Identify which cell holds the provided text, then report its [X, Y] central coordinate. 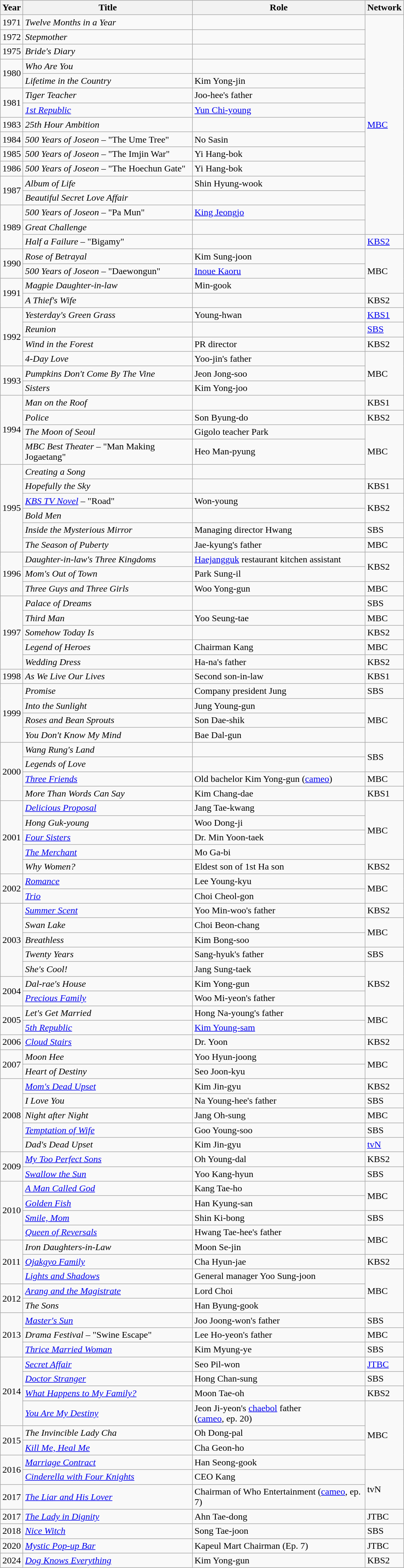
Lee Ho-yeon's father [279, 1335]
Kapeul Mart Chairman (Ep. 7) [279, 1546]
MBC Best Theater – "Man Making Jogaetang" [108, 452]
A Man Called God [108, 1189]
Beautiful Secret Love Affair [108, 198]
Kim Chang-dae [279, 793]
Dr. Min Yoon-taek [279, 837]
Magpie Daughter-in-law [108, 286]
Bride's Diary [108, 52]
Jang Tae-kwang [279, 808]
2012 [12, 1298]
More Than Words Can Say [108, 793]
Shin Hyung-wook [279, 183]
Ha-na's father [279, 662]
Son Byung-do [279, 417]
Legend of Heroes [108, 647]
1995 [12, 508]
Moon Tae-oh [279, 1393]
Song Tae-joon [279, 1531]
1992 [12, 337]
Lifetime in the Country [108, 81]
Roses and Bean Sprouts [108, 720]
Heart of Destiny [108, 1071]
Chairman Kang [279, 647]
She's Cool! [108, 969]
1998 [12, 677]
The Lady in Dignity [108, 1516]
Jang Sung-taek [279, 969]
Into the Sunlight [108, 706]
My Too Perfect Sons [108, 1159]
Thrice Married Woman [108, 1349]
5th Republic [108, 1028]
Jeon Jong-soo [279, 373]
Woo Yong-gun [279, 589]
Master's Sun [108, 1320]
Kill Me, Heal Me [108, 1448]
Second son-in-law [279, 677]
Moon Se-jin [279, 1247]
2011 [12, 1262]
The Moon of Seoul [108, 432]
Jung Young-gun [279, 706]
Young-hwan [279, 315]
Nice Witch [108, 1531]
Choi Cheol-gon [279, 896]
You Are My Destiny [108, 1413]
Yun Chi-young [279, 110]
Wedding Dress [108, 662]
A Thief's Wife [108, 300]
I Love You [108, 1101]
Inoue Kaoru [279, 271]
Hopefully the Sky [108, 486]
Three Guys and Three Girls [108, 589]
Choi Beon-chang [279, 925]
Somehow Today Is [108, 632]
25th Hour Ambition [108, 125]
Who Are You [108, 66]
Oh Dong-pal [279, 1433]
Seo Pil-won [279, 1364]
Company president Jung [279, 691]
Won-young [279, 501]
Pumpkins Don't Come By The Vine [108, 373]
Kim Yong-jin [279, 81]
Hong Na-young's father [279, 1013]
Oh Young-dal [279, 1159]
CEO Kang [279, 1477]
Kim Sung-joon [279, 256]
Drama Festival – "Swine Escape" [108, 1335]
Smile, Mom [108, 1218]
Cha Hyun-jae [279, 1262]
Han Kyung-san [279, 1203]
Jae-kyung's father [279, 545]
500 Years of Joseon – "The Hoechun Gate" [108, 168]
Dr. Yoon [279, 1042]
Daughter-in-law's Three Kingdoms [108, 559]
Jeon Ji-yeon's chaebol father (cameo, ep. 20) [279, 1413]
Album of Life [108, 183]
Palace of Dreams [108, 603]
1993 [12, 381]
1st Republic [108, 110]
1972 [12, 37]
Shin Ki-bong [279, 1218]
Cha Geon-ho [279, 1448]
Summer Scent [108, 911]
Title [108, 8]
Moon Hee [108, 1057]
Mom's Dead Upset [108, 1086]
1981 [12, 103]
The Sons [108, 1305]
1997 [12, 632]
Eldest son of 1st Ha son [279, 866]
Na Young-hee's father [279, 1101]
2015 [12, 1440]
KBS TV Novel – "Road" [108, 501]
Delicious Proposal [108, 808]
Ojakgyo Family [108, 1262]
Min-gook [279, 286]
2003 [12, 940]
Half a Failure – "Bigamy" [108, 242]
1987 [12, 191]
Iron Daughters-in-Law [108, 1247]
Legends of Love [108, 764]
Kang Tae-ho [279, 1189]
Sisters [108, 388]
Joo-hee's father [279, 95]
1986 [12, 168]
1999 [12, 713]
2004 [12, 991]
Promise [108, 691]
Seo Joon-kyu [279, 1071]
Heo Man-pyung [279, 452]
Yoo Seung-tae [279, 618]
Yoo Hyun-joong [279, 1057]
Creating a Song [108, 472]
Kim Yong-joo [279, 388]
Reunion [108, 329]
Bae Dal-gun [279, 735]
500 Years of Joseon – "Pa Mun" [108, 213]
Night after Night [108, 1115]
Yoo Kang-hyun [279, 1174]
As We Live Our Lives [108, 677]
The Merchant [108, 852]
Hwang Tae-hee's father [279, 1232]
Park Sung-il [279, 574]
Twelve Months in a Year [108, 22]
Year [12, 8]
Han Seong-gook [279, 1462]
Sang-hyuk's father [279, 954]
King Jeongjo [279, 213]
Stepmother [108, 37]
Old bachelor Kim Yong-gun (cameo) [279, 779]
2016 [12, 1470]
1991 [12, 293]
Arang and the Magistrate [108, 1291]
Son Dae-shik [279, 720]
Joo Joong-won's father [279, 1320]
Let's Get Married [108, 1013]
Managing director Hwang [279, 530]
Dad's Dead Upset [108, 1145]
2020 [12, 1546]
Lee Young-kyu [279, 881]
500 Years of Joseon – "The Imjin War" [108, 154]
Queen of Reversals [108, 1232]
Four Sisters [108, 837]
Kim Bong-soo [279, 940]
1980 [12, 73]
The Liar and His Lover [108, 1497]
Hong Chan-sung [279, 1379]
Great Challenge [108, 227]
Three Friends [108, 779]
Han Byung-gook [279, 1305]
2014 [12, 1392]
Dog Knows Everything [108, 1560]
2013 [12, 1335]
Dal-rae's House [108, 984]
Trio [108, 896]
500 Years of Joseon – "Daewongun" [108, 271]
Romance [108, 881]
Gigolo teacher Park [279, 432]
PR director [279, 344]
Why Women? [108, 866]
500 Years of Joseon – "The Ume Tree" [108, 139]
2007 [12, 1064]
Mom's Out of Town [108, 574]
Woo Dong-ji [279, 823]
1983 [12, 125]
Inside the Mysterious Mirror [108, 530]
2001 [12, 837]
Wang Rung's Land [108, 750]
1971 [12, 22]
Marriage Contract [108, 1462]
1994 [12, 430]
1989 [12, 227]
2009 [12, 1167]
Chairman of Who Entertainment (cameo, ep. 7) [279, 1497]
Doctor Stranger [108, 1379]
1990 [12, 264]
2008 [12, 1115]
Network [384, 8]
You Don't Know My Mind [108, 735]
Goo Young-soo [279, 1130]
Wind in the Forest [108, 344]
Man on the Roof [108, 402]
Jang Oh-sung [279, 1115]
Swallow the Sun [108, 1174]
1985 [12, 154]
Role [279, 8]
Mystic Pop-up Bar [108, 1546]
Kim Young-sam [279, 1028]
Yesterday's Green Grass [108, 315]
Cinderella with Four Knights [108, 1477]
Yoo-jin's father [279, 359]
Twenty Years [108, 954]
1996 [12, 574]
2000 [12, 772]
Lord Choi [279, 1291]
Bold Men [108, 515]
2018 [12, 1531]
2006 [12, 1042]
Cloud Stairs [108, 1042]
The Invincible Lady Cha [108, 1433]
Yoo Min-woo's father [279, 911]
2005 [12, 1020]
Rose of Betrayal [108, 256]
Ahn Tae-dong [279, 1516]
Mo Ga-bi [279, 852]
Lights and Shadows [108, 1276]
No Sasin [279, 139]
Secret Affair [108, 1364]
General manager Yoo Sung-joon [279, 1276]
Haejangguk restaurant kitchen assistant [279, 559]
The Season of Puberty [108, 545]
Precious Family [108, 998]
2002 [12, 888]
Third Man [108, 618]
Breathless [108, 940]
Golden Fish [108, 1203]
Tiger Teacher [108, 95]
2010 [12, 1211]
2024 [12, 1560]
Woo Mi-yeon's father [279, 998]
4-Day Love [108, 359]
Temptation of Wife [108, 1130]
Police [108, 417]
1975 [12, 52]
Swan Lake [108, 925]
1984 [12, 139]
What Happens to My Family? [108, 1393]
Hong Guk-young [108, 823]
Kim Myung-ye [279, 1349]
